Search for the cell housing the specified text and yield its [x, y] center coordinate. 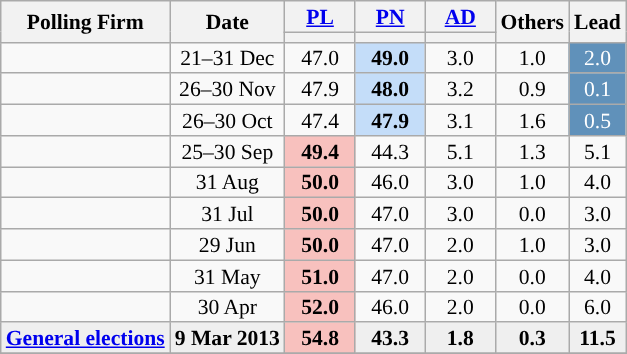
1.8 [460, 338]
PL [320, 16]
31 Aug [228, 182]
6.0 [598, 306]
11.5 [598, 338]
31 Jul [228, 214]
AD [460, 16]
Polling Firm [86, 22]
3.2 [460, 90]
1.3 [532, 152]
21–31 Dec [228, 58]
0.5 [598, 120]
31 May [228, 276]
52.0 [320, 306]
29 Jun [228, 244]
49.0 [390, 58]
49.4 [320, 152]
54.8 [320, 338]
30 Apr [228, 306]
51.0 [320, 276]
General elections [86, 338]
0.3 [532, 338]
Lead [598, 22]
1.6 [532, 120]
44.3 [390, 152]
47.4 [320, 120]
Date [228, 22]
3.1 [460, 120]
26–30 Nov [228, 90]
Others [532, 22]
PN [390, 16]
43.3 [390, 338]
0.9 [532, 90]
9 Mar 2013 [228, 338]
0.1 [598, 90]
25–30 Sep [228, 152]
48.0 [390, 90]
26–30 Oct [228, 120]
